Return (x, y) of the center of cell containing provided text 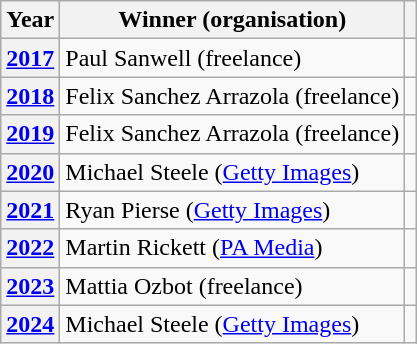
2019 (30, 134)
Ryan Pierse (Getty Images) (232, 210)
Paul Sanwell (freelance) (232, 58)
Year (30, 20)
2018 (30, 96)
2020 (30, 172)
2017 (30, 58)
2022 (30, 248)
2024 (30, 324)
Mattia Ozbot (freelance) (232, 286)
Martin Rickett (PA Media) (232, 248)
2023 (30, 286)
Winner (organisation) (232, 20)
2021 (30, 210)
